For the text-containing cell, return its midpoint in [x, y] coordinate format. 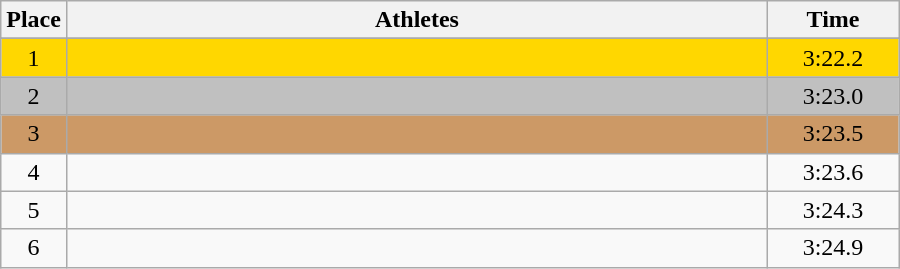
3:22.2 [834, 58]
2 [34, 96]
Place [34, 20]
5 [34, 210]
4 [34, 172]
6 [34, 248]
3:24.3 [834, 210]
Athletes [416, 20]
3:23.5 [834, 134]
3 [34, 134]
Time [834, 20]
3:24.9 [834, 248]
3:23.6 [834, 172]
3:23.0 [834, 96]
1 [34, 58]
